Return the (X, Y) coordinate for the center point of the cell that contains the specified text.  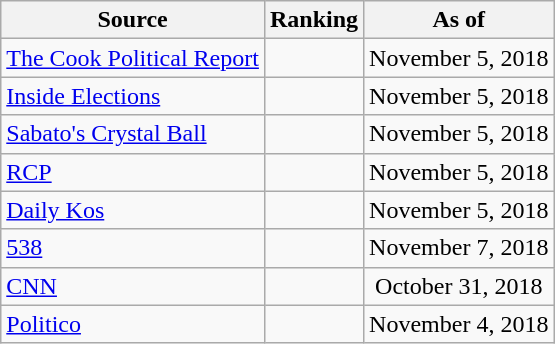
The Cook Political Report (133, 58)
Sabato's Crystal Ball (133, 134)
Source (133, 20)
Inside Elections (133, 96)
November 4, 2018 (459, 324)
538 (133, 248)
Daily Kos (133, 210)
October 31, 2018 (459, 286)
Ranking (314, 20)
CNN (133, 286)
As of (459, 20)
November 7, 2018 (459, 248)
RCP (133, 172)
Politico (133, 324)
